Extract the [X, Y] coordinate from the center of the cell holding the provided text.  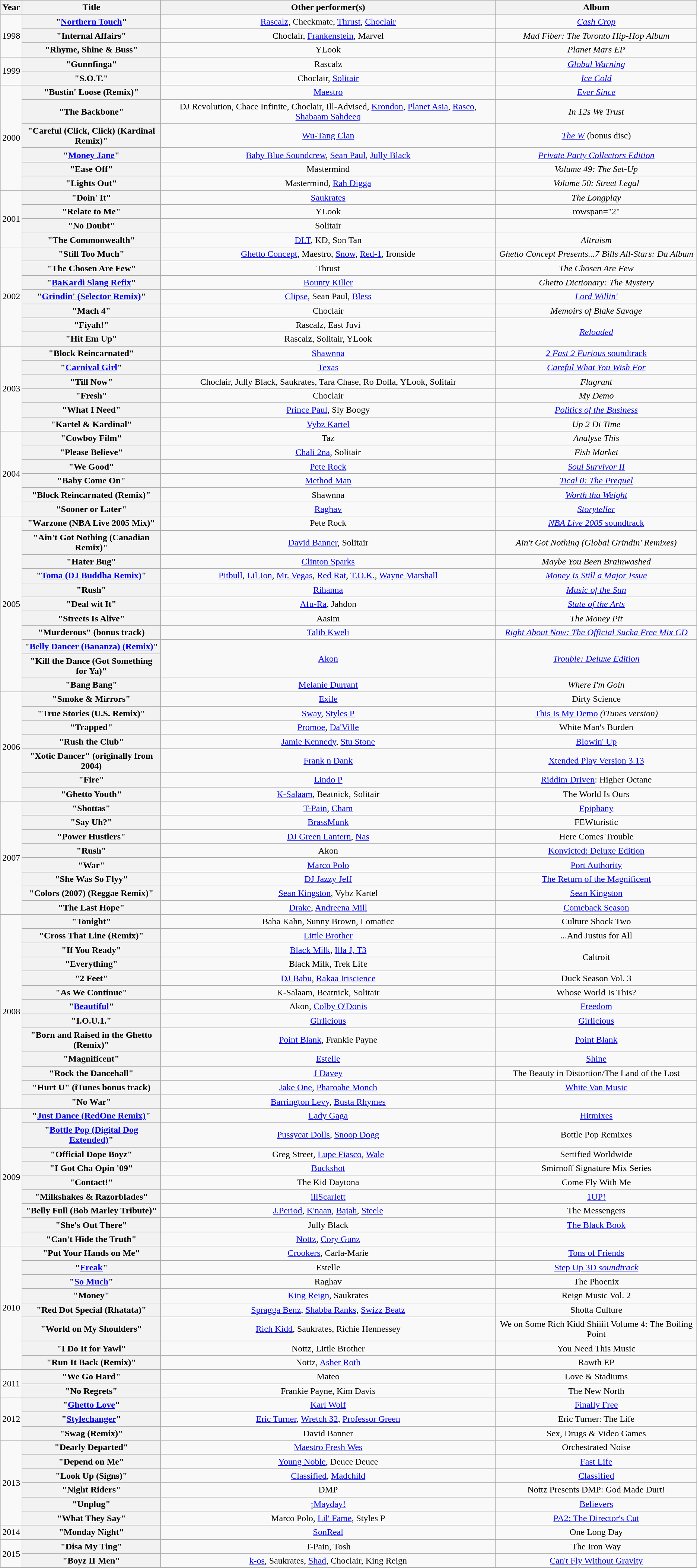
"Hater Bug" [92, 561]
"Cross That Line (Remix)" [92, 936]
King Reign, Saukrates [328, 1296]
Xtended Play Version 3.13 [596, 761]
Frank n Dank [328, 761]
Lady Gaga [328, 1116]
2002 [11, 297]
"She Was So Flyy" [92, 879]
Love & Stadiums [596, 1376]
J.Period, K'naan, Bajah, Steele [328, 1211]
Black Milk, Illa J, T3 [328, 950]
2003 [11, 388]
Choclair, Frankenstein, Marvel [328, 36]
Jamie Kennedy, Stu Stone [328, 742]
Clinton Sparks [328, 561]
Comeback Season [596, 908]
Tical 0: The Prequel [596, 481]
"Toma (DJ Buddha Remix)" [92, 576]
"Just Dance (RedOne Remix)" [92, 1116]
Black Milk, Trek Life [328, 964]
"Please Believe" [92, 452]
Rascalz [328, 64]
Volume 50: Street Legal [596, 183]
"Ain't Got Nothing (Canadian Remix)" [92, 543]
"Say Uh?" [92, 822]
"Belly Full (Bob Marley Tribute)" [92, 1211]
Solitair [328, 226]
"Beautiful" [92, 1007]
"Grindin' (Selector Remix)" [92, 297]
"The Last Hope" [92, 908]
Rascalz, East Juvi [328, 325]
Altruism [596, 240]
Trouble: Deluxe Edition [596, 659]
Planet Mars EP [596, 50]
Pitbull, Lil Jon, Mr. Vegas, Red Rat, T.O.K., Wayne Marshall [328, 576]
The W (bonus disc) [596, 135]
Nottz, Asher Roth [328, 1362]
Thrust [328, 268]
Texas [328, 367]
Ever Since [596, 92]
Blowin' Up [596, 742]
"Hit Em Up" [92, 339]
The Beauty in Distortion/The Land of the Lost [596, 1073]
Chali 2na, Solitair [328, 452]
"2 Feet" [92, 978]
"Relate to Me" [92, 212]
"Careful (Click, Click) (Kardinal Remix)" [92, 135]
"Stylechanger" [92, 1419]
"Still Too Much" [92, 254]
"Internal Affairs" [92, 36]
"Look Up (Signs)" [92, 1476]
Album [596, 7]
Lindo P [328, 780]
T-Pain, Tosh [328, 1546]
Choclair, Solitair [328, 78]
David Banner, Solitair [328, 543]
Nottz Presents DMP: God Made Durt! [596, 1490]
"Swag (Remix)" [92, 1433]
"Magnificent" [92, 1059]
Step Up 3D soundtrack [596, 1267]
"Sooner or Later" [92, 509]
"Deal wit It" [92, 604]
"Trapped" [92, 727]
Lord Willin' [596, 297]
2015 [11, 1553]
"Xotic Dancer" (originally from 2004) [92, 761]
"The Chosen Are Few" [92, 268]
Talib Kweli [328, 632]
"Fresh" [92, 396]
DMP [328, 1490]
"Streets Is Alive" [92, 618]
In 12s We Trust [596, 112]
Title [92, 7]
"As We Continue" [92, 992]
Sertified Worldwide [596, 1154]
Spragga Benz, Shabba Ranks, Swizz Beatz [328, 1310]
"Mach 4" [92, 311]
Memoirs of Blake Savage [596, 311]
2006 [11, 746]
The Iron Way [596, 1546]
"Freak" [92, 1267]
"Tonight" [92, 922]
2 Fast 2 Furious soundtrack [596, 353]
Dirty Science [596, 699]
David Banner [328, 1433]
Pussycat Dolls, Snoop Dogg [328, 1135]
"Unplug" [92, 1504]
Flagrant [596, 381]
"Colors (2007) (Reggae Remix)" [92, 893]
2009 [11, 1177]
"Fiyah!" [92, 325]
Barrington Levy, Busta Rhymes [328, 1101]
Smirnoff Signature Mix Series [596, 1168]
Frankie Payne, Kim Davis [328, 1391]
Clipse, Sean Paul, Bless [328, 297]
"Money Jane" [92, 155]
"Smoke & Mirrors" [92, 699]
White Van Music [596, 1087]
Method Man [328, 481]
Analyse This [596, 438]
Little Brother [328, 936]
2000 [11, 138]
"Night Riders" [92, 1490]
Reign Music Vol. 2 [596, 1296]
2011 [11, 1383]
Young Noble, Deuce Deuce [328, 1462]
The Messengers [596, 1211]
"Ease Off" [92, 169]
"Belly Dancer (Bananza) (Remix)" [92, 646]
Can't Fly Without Gravity [596, 1561]
"I Got Cha Opin '09" [92, 1168]
Volume 49: The Set-Up [596, 169]
Politics of the Business [596, 410]
"S.O.T." [92, 78]
Reloaded [596, 332]
The Kid Daytona [328, 1183]
The Phoenix [596, 1281]
2014 [11, 1532]
Eric Turner: The Life [596, 1419]
Epiphany [596, 808]
k-os, Saukrates, Shad, Choclair, King Reign [328, 1561]
"Shottas" [92, 808]
"No War" [92, 1101]
Sex, Drugs & Video Games [596, 1433]
"Baby Come On" [92, 481]
illScarlett [328, 1197]
Where I'm Goin [596, 685]
Freedom [596, 1007]
Nottz, Cory Gunz [328, 1239]
DJ Revolution, Chace Infinite, Choclair, Ill-Advised, Krondon, Planet Asia, Rasco, Shabaam Sahdeeq [328, 112]
Port Authority [596, 865]
Taz [328, 438]
Karl Wolf [328, 1405]
Wu-Tang Clan [328, 135]
DJ Babu, Rakaa Iriscience [328, 978]
"Put Your Hands on Me" [92, 1253]
¡Mayday! [328, 1504]
"Bottle Pop (Digital Dog Extended)" [92, 1135]
Classified [596, 1476]
Promoe, Da'Ville [328, 727]
"The Commonwealth" [92, 240]
"Dearly Departed" [92, 1447]
1UP! [596, 1197]
"Can't Hide the Truth" [92, 1239]
Bottle Pop Remixes [596, 1135]
You Need This Music [596, 1348]
"I.O.U.1." [92, 1021]
"Carnival Girl" [92, 367]
"Power Hustlers" [92, 836]
2004 [11, 474]
Ghetto Concept, Maestro, Snow, Red-1, Ironside [328, 254]
2007 [11, 858]
Fast Life [596, 1462]
"Doin' It" [92, 198]
2001 [11, 219]
"Milkshakes & Razorblades" [92, 1197]
"Depend on Me" [92, 1462]
DLT, KD, Son Tan [328, 240]
Exile [328, 699]
"We Good" [92, 467]
Eric Turner, Wretch 32, Professor Green [328, 1419]
The Chosen Are Few [596, 268]
"Kill the Dance (Got Something for Ya)" [92, 665]
J Davey [328, 1073]
Culture Shock Two [596, 922]
White Man's Burden [596, 727]
Shine [596, 1059]
Up 2 Di Time [596, 424]
Believers [596, 1504]
Finally Free [596, 1405]
"Fire" [92, 780]
"Rush the Club" [92, 742]
"Lights Out" [92, 183]
2005 [11, 604]
Riddim Driven: Higher Octane [596, 780]
Sean Kingston, Vybz Kartel [328, 893]
2012 [11, 1419]
Mastermind [328, 169]
Marco Polo [328, 865]
Maestro Fresh Wes [328, 1447]
"Contact!" [92, 1183]
"Red Dot Special (Rhatata)" [92, 1310]
Buckshot [328, 1168]
"Money" [92, 1296]
Point Blank [596, 1040]
Fish Market [596, 452]
Global Warning [596, 64]
"Ghetto Youth" [92, 794]
Ghetto Concept Presents...7 Bills All-Stars: Da Album [596, 254]
Rascalz, Checkmate, Thrust, Choclair [328, 22]
Nottz, Little Brother [328, 1348]
Music of the Sun [596, 590]
The World Is Ours [596, 794]
SonReal [328, 1532]
Ice Cold [596, 78]
"Monday Night" [92, 1532]
This Is My Demo (iTunes version) [596, 713]
Baby Blue Soundcrew, Sean Paul, Jully Black [328, 155]
One Long Day [596, 1532]
DJ Jazzy Jeff [328, 879]
Careful What You Wish For [596, 367]
"Hurt U" (iTunes bonus track) [92, 1087]
"Run It Back (Remix)" [92, 1362]
The Money Pit [596, 618]
Afu-Ra, Jahdon [328, 604]
The Return of the Magnificent [596, 879]
"War" [92, 865]
Storyteller [596, 509]
Rich Kidd, Saukrates, Richie Hennessey [328, 1329]
Jully Black [328, 1225]
1998 [11, 36]
Aasim [328, 618]
Maybe You Been Brainwashed [596, 561]
"Block Reincarnated (Remix)" [92, 495]
"Warzone (NBA Live 2005 Mix)" [92, 523]
...And Justus for All [596, 936]
Maestro [328, 92]
"What They Say" [92, 1518]
Private Party Collectors Edition [596, 155]
The New North [596, 1391]
Sway, Styles P [328, 713]
Caltroit [596, 957]
The Black Book [596, 1225]
"True Stories (U.S. Remix)" [92, 713]
The Longplay [596, 198]
"Everything" [92, 964]
"Disa My Ting" [92, 1546]
2008 [11, 1012]
Sean Kingston [596, 893]
BrassMunk [328, 822]
Duck Season Vol. 3 [596, 978]
"Cowboy Film" [92, 438]
Shotta Culture [596, 1310]
PA2: The Director's Cut [596, 1518]
"Murderous" (bonus track) [92, 632]
"Bang Bang" [92, 685]
Prince Paul, Sly Boogy [328, 410]
Rawth EP [596, 1362]
rowspan="2" [596, 212]
Year [11, 7]
Ain't Got Nothing (Global Grindin' Remixes) [596, 543]
Cash Crop [596, 22]
"Bustin' Loose (Remix)" [92, 92]
My Demo [596, 396]
Come Fly With Me [596, 1183]
"Gunnfinga" [92, 64]
T-Pain, Cham [328, 808]
Greg Street, Lupe Fiasco, Wale [328, 1154]
Money Is Still a Major Issue [596, 576]
2013 [11, 1483]
Mateo [328, 1376]
We on Some Rich Kidd Shiiiit Volume 4: The Boiling Point [596, 1329]
Bounty Killer [328, 282]
DJ Green Lantern, Nas [328, 836]
"Official Dope Boyz" [92, 1154]
"So Much" [92, 1281]
"If You Ready" [92, 950]
Rascalz, Solitair, YLook [328, 339]
Konvicted: Deluxe Edition [596, 851]
"Boyz II Men" [92, 1561]
Akon, Colby O'Donis [328, 1007]
"I Do It for Yawl" [92, 1348]
Vybz Kartel [328, 424]
State of the Arts [596, 604]
Classified, Madchild [328, 1476]
"Till Now" [92, 381]
Saukrates [328, 198]
Rihanna [328, 590]
"The Backbone" [92, 112]
Here Comes Trouble [596, 836]
"Block Reincarnated" [92, 353]
Point Blank, Frankie Payne [328, 1040]
Crookers, Carla-Marie [328, 1253]
"No Doubt" [92, 226]
"We Go Hard" [92, 1376]
Right About Now: The Official Sucka Free Mix CD [596, 632]
1999 [11, 71]
Tons of Friends [596, 1253]
Choclair, Jully Black, Saukrates, Tara Chase, Ro Dolla, YLook, Solitair [328, 381]
Drake, Andreena Mill [328, 908]
"Northern Touch" [92, 22]
Mad Fiber: The Toronto Hip-Hop Album [596, 36]
NBA Live 2005 soundtrack [596, 523]
"Rhyme, Shine & Buss" [92, 50]
"Born and Raised in the Ghetto (Remix)" [92, 1040]
"Rock the Dancehall" [92, 1073]
Melanie Durrant [328, 685]
2010 [11, 1308]
Whose World Is This? [596, 992]
FEWturistic [596, 822]
Baba Kahn, Sunny Brown, Lomaticc [328, 922]
"Ghetto Love" [92, 1405]
"World on My Shoulders" [92, 1329]
"BaKardi Slang Refix" [92, 282]
Mastermind, Rah Digga [328, 183]
"She's Out There" [92, 1225]
Marco Polo, Lil' Fame, Styles P [328, 1518]
Orchestrated Noise [596, 1447]
Jake One, Pharoahe Monch [328, 1087]
"What I Need" [92, 410]
Ghetto Dictionary: The Mystery [596, 282]
"Kartel & Kardinal" [92, 424]
Other performer(s) [328, 7]
"No Regrets" [92, 1391]
Hitmixes [596, 1116]
Soul Survivor II [596, 467]
Worth tha Weight [596, 495]
